Determine the (x, y) coordinate at the center of the cell enclosing the given text.  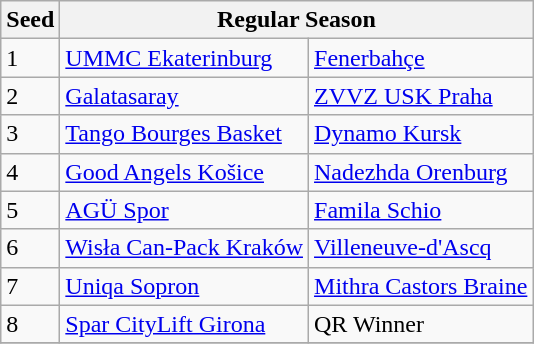
Good Angels Košice (184, 172)
2 (30, 96)
3 (30, 134)
Spar CityLift Girona (184, 324)
Dynamo Kursk (421, 134)
Mithra Castors Braine (421, 286)
Nadezhda Orenburg (421, 172)
6 (30, 248)
Tango Bourges Basket (184, 134)
AGÜ Spor (184, 210)
8 (30, 324)
Regular Season (296, 20)
5 (30, 210)
Wisła Can-Pack Kraków (184, 248)
Galatasaray (184, 96)
ZVVZ USK Praha (421, 96)
1 (30, 58)
7 (30, 286)
Uniqa Sopron (184, 286)
4 (30, 172)
Villeneuve-d'Ascq (421, 248)
Famila Schio (421, 210)
QR Winner (421, 324)
Fenerbahçe (421, 58)
Seed (30, 20)
UMMC Ekaterinburg (184, 58)
